For the text-containing cell, return its midpoint in (x, y) coordinate format. 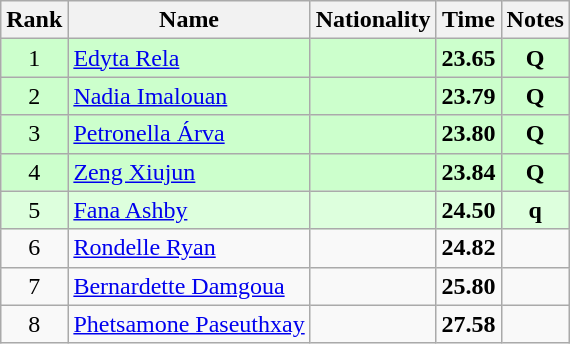
Notes (535, 20)
2 (34, 96)
6 (34, 248)
27.58 (468, 324)
25.80 (468, 286)
4 (34, 172)
Fana Ashby (189, 210)
23.80 (468, 134)
24.50 (468, 210)
Rondelle Ryan (189, 248)
Petronella Árva (189, 134)
Name (189, 20)
Rank (34, 20)
24.82 (468, 248)
7 (34, 286)
23.79 (468, 96)
Nationality (373, 20)
3 (34, 134)
1 (34, 58)
Bernardette Damgoua (189, 286)
Time (468, 20)
Nadia Imalouan (189, 96)
q (535, 210)
Phetsamone Paseuthxay (189, 324)
Zeng Xiujun (189, 172)
5 (34, 210)
23.84 (468, 172)
8 (34, 324)
Edyta Rela (189, 58)
23.65 (468, 58)
